Scan for the cell matching the given text and deliver its (X, Y) coordinate at center. 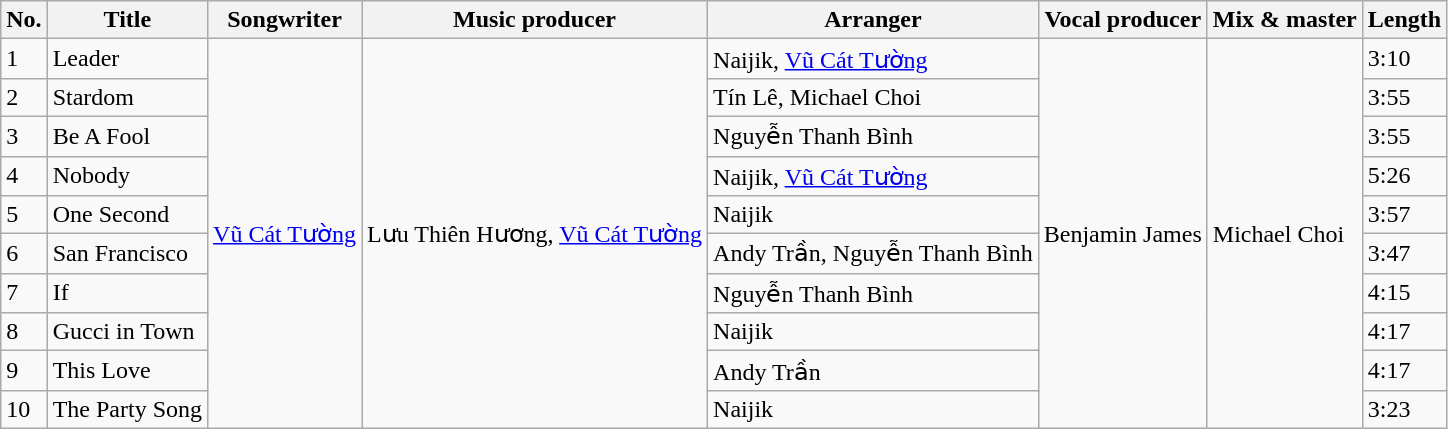
San Francisco (127, 254)
Andy Trần, Nguyễn Thanh Bình (874, 254)
8 (24, 332)
The Party Song (127, 409)
4 (24, 176)
3:10 (1404, 59)
6 (24, 254)
If (127, 293)
Title (127, 20)
No. (24, 20)
Music producer (535, 20)
Leader (127, 59)
9 (24, 371)
Michael Choi (1284, 234)
Tín Lê, Michael Choi (874, 97)
Benjamin James (1122, 234)
Vũ Cát Tường (285, 234)
5:26 (1404, 176)
3:47 (1404, 254)
One Second (127, 215)
Andy Trần (874, 371)
Lưu Thiên Hương, Vũ Cát Tường (535, 234)
Be A Fool (127, 136)
Mix & master (1284, 20)
10 (24, 409)
Arranger (874, 20)
Length (1404, 20)
Gucci in Town (127, 332)
This Love (127, 371)
Vocal producer (1122, 20)
Songwriter (285, 20)
4:15 (1404, 293)
5 (24, 215)
3:23 (1404, 409)
1 (24, 59)
Nobody (127, 176)
7 (24, 293)
3 (24, 136)
Stardom (127, 97)
2 (24, 97)
3:57 (1404, 215)
